Return [X, Y] of the center of cell containing provided text 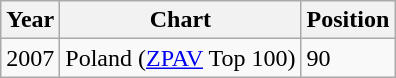
Poland (ZPAV Top 100) [180, 58]
Year [30, 20]
90 [348, 58]
2007 [30, 58]
Position [348, 20]
Chart [180, 20]
